Find where the given text appears and provide that cell's center as (X, Y) coordinate. 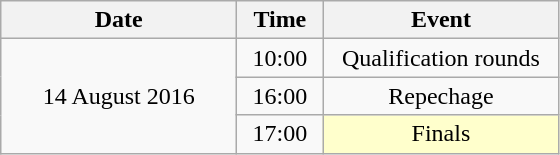
Event (441, 20)
Time (280, 20)
14 August 2016 (119, 96)
Date (119, 20)
10:00 (280, 58)
Finals (441, 134)
Repechage (441, 96)
17:00 (280, 134)
16:00 (280, 96)
Qualification rounds (441, 58)
